Extract the (x, y) coordinate from the center of the cell holding the provided text.  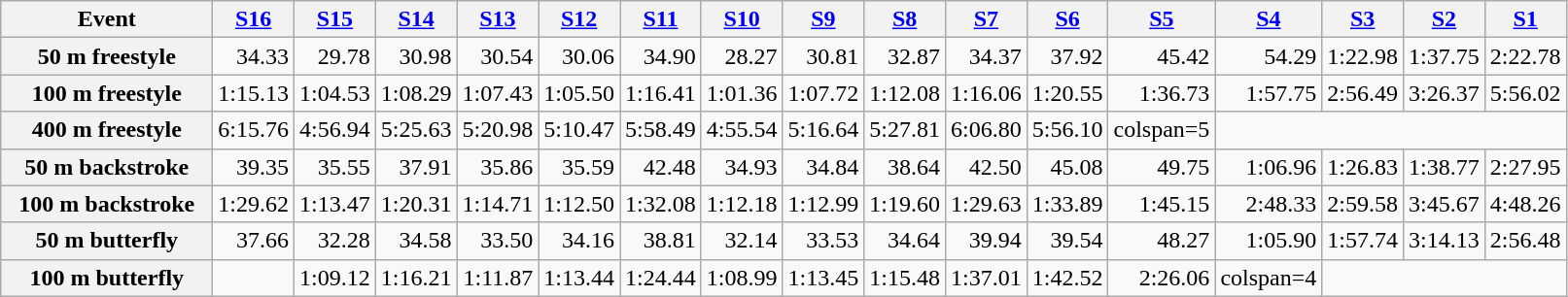
30.98 (416, 56)
1:20.31 (416, 204)
3:45.67 (1445, 204)
2:26.06 (1162, 278)
2:48.33 (1269, 204)
2:22.78 (1525, 56)
1:15.48 (905, 278)
35.59 (579, 167)
S5 (1162, 19)
1:33.89 (1067, 204)
1:37.75 (1445, 56)
34.64 (905, 241)
1:24.44 (661, 278)
1:05.50 (579, 93)
42.48 (661, 167)
1:13.44 (579, 278)
4:48.26 (1525, 204)
1:32.08 (661, 204)
S9 (823, 19)
1:11.87 (498, 278)
S6 (1067, 19)
5:56.02 (1525, 93)
1:57.74 (1363, 241)
400 m freestyle (107, 130)
50 m freestyle (107, 56)
1:14.71 (498, 204)
1:13.47 (335, 204)
50 m butterfly (107, 241)
34.16 (579, 241)
38.64 (905, 167)
S16 (254, 19)
32.87 (905, 56)
30.06 (579, 56)
34.37 (986, 56)
S2 (1445, 19)
colspan=5 (1162, 130)
37.91 (416, 167)
34.93 (742, 167)
35.86 (498, 167)
1:06.96 (1269, 167)
100 m freestyle (107, 93)
100 m butterfly (107, 278)
S7 (986, 19)
34.84 (823, 167)
1:01.36 (742, 93)
S10 (742, 19)
1:16.06 (986, 93)
S3 (1363, 19)
4:56.94 (335, 130)
6:06.80 (986, 130)
1:09.12 (335, 278)
33.53 (823, 241)
5:20.98 (498, 130)
1:20.55 (1067, 93)
S14 (416, 19)
1:12.99 (823, 204)
5:16.64 (823, 130)
1:13.45 (823, 278)
5:10.47 (579, 130)
28.27 (742, 56)
3:26.37 (1445, 93)
6:15.76 (254, 130)
45.08 (1067, 167)
1:22.98 (1363, 56)
1:57.75 (1269, 93)
30.54 (498, 56)
34.90 (661, 56)
Event (107, 19)
S11 (661, 19)
1:05.90 (1269, 241)
39.54 (1067, 241)
1:38.77 (1445, 167)
54.29 (1269, 56)
S1 (1525, 19)
39.94 (986, 241)
S12 (579, 19)
34.33 (254, 56)
1:12.08 (905, 93)
34.58 (416, 241)
S8 (905, 19)
2:56.48 (1525, 241)
1:08.99 (742, 278)
2:56.49 (1363, 93)
32.28 (335, 241)
1:26.83 (1363, 167)
1:07.43 (498, 93)
1:12.18 (742, 204)
S4 (1269, 19)
35.55 (335, 167)
2:27.95 (1525, 167)
1:12.50 (579, 204)
32.14 (742, 241)
49.75 (1162, 167)
1:16.21 (416, 278)
39.35 (254, 167)
1:04.53 (335, 93)
100 m backstroke (107, 204)
1:45.15 (1162, 204)
1:16.41 (661, 93)
1:29.63 (986, 204)
5:25.63 (416, 130)
1:19.60 (905, 204)
37.92 (1067, 56)
48.27 (1162, 241)
1:08.29 (416, 93)
37.66 (254, 241)
S15 (335, 19)
5:27.81 (905, 130)
42.50 (986, 167)
5:56.10 (1067, 130)
1:15.13 (254, 93)
30.81 (823, 56)
1:29.62 (254, 204)
50 m backstroke (107, 167)
1:42.52 (1067, 278)
2:59.58 (1363, 204)
4:55.54 (742, 130)
S13 (498, 19)
38.81 (661, 241)
33.50 (498, 241)
colspan=4 (1269, 278)
45.42 (1162, 56)
1:07.72 (823, 93)
3:14.13 (1445, 241)
5:58.49 (661, 130)
1:36.73 (1162, 93)
1:37.01 (986, 278)
29.78 (335, 56)
